Provide the [X, Y] coordinate of the cell's center where the given text is located.  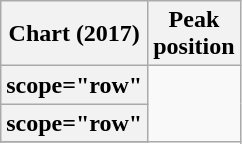
Chart (2017) [74, 34]
Peakposition [194, 34]
